For the text-containing cell, return its midpoint in [x, y] coordinate format. 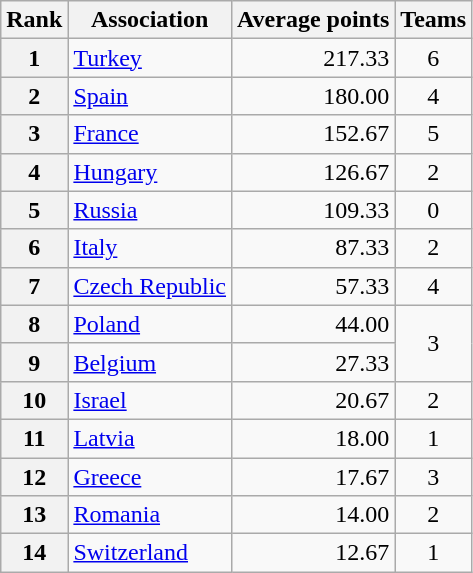
10 [34, 400]
Poland [150, 324]
44.00 [314, 324]
Hungary [150, 172]
7 [34, 286]
27.33 [314, 362]
8 [34, 324]
Teams [434, 20]
Czech Republic [150, 286]
152.67 [314, 134]
109.33 [314, 210]
Italy [150, 248]
13 [34, 515]
180.00 [314, 96]
217.33 [314, 58]
Switzerland [150, 553]
0 [434, 210]
12 [34, 477]
Greece [150, 477]
87.33 [314, 248]
12.67 [314, 553]
14 [34, 553]
Belgium [150, 362]
Average points [314, 20]
57.33 [314, 286]
Association [150, 20]
9 [34, 362]
14.00 [314, 515]
France [150, 134]
20.67 [314, 400]
Russia [150, 210]
126.67 [314, 172]
11 [34, 438]
Latvia [150, 438]
Israel [150, 400]
Spain [150, 96]
17.67 [314, 477]
Romania [150, 515]
18.00 [314, 438]
Rank [34, 20]
Turkey [150, 58]
